Provide the [x, y] coordinate of the cell's center where the given text is located.  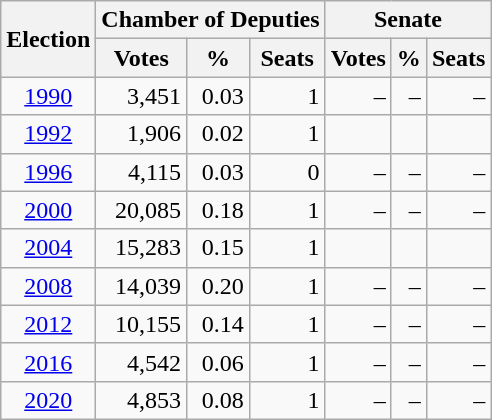
3,451 [142, 96]
0 [287, 172]
2000 [48, 210]
1,906 [142, 134]
0.14 [218, 324]
1990 [48, 96]
14,039 [142, 286]
0.02 [218, 134]
Senate [408, 20]
2012 [48, 324]
Election [48, 39]
2016 [48, 362]
1992 [48, 134]
2008 [48, 286]
0.18 [218, 210]
0.20 [218, 286]
2020 [48, 400]
15,283 [142, 248]
1996 [48, 172]
0.06 [218, 362]
4,115 [142, 172]
4,853 [142, 400]
2004 [48, 248]
4,542 [142, 362]
0.08 [218, 400]
10,155 [142, 324]
20,085 [142, 210]
0.15 [218, 248]
Chamber of Deputies [210, 20]
